Detect which cell encompasses the target text, then output its (x, y) center coordinate. 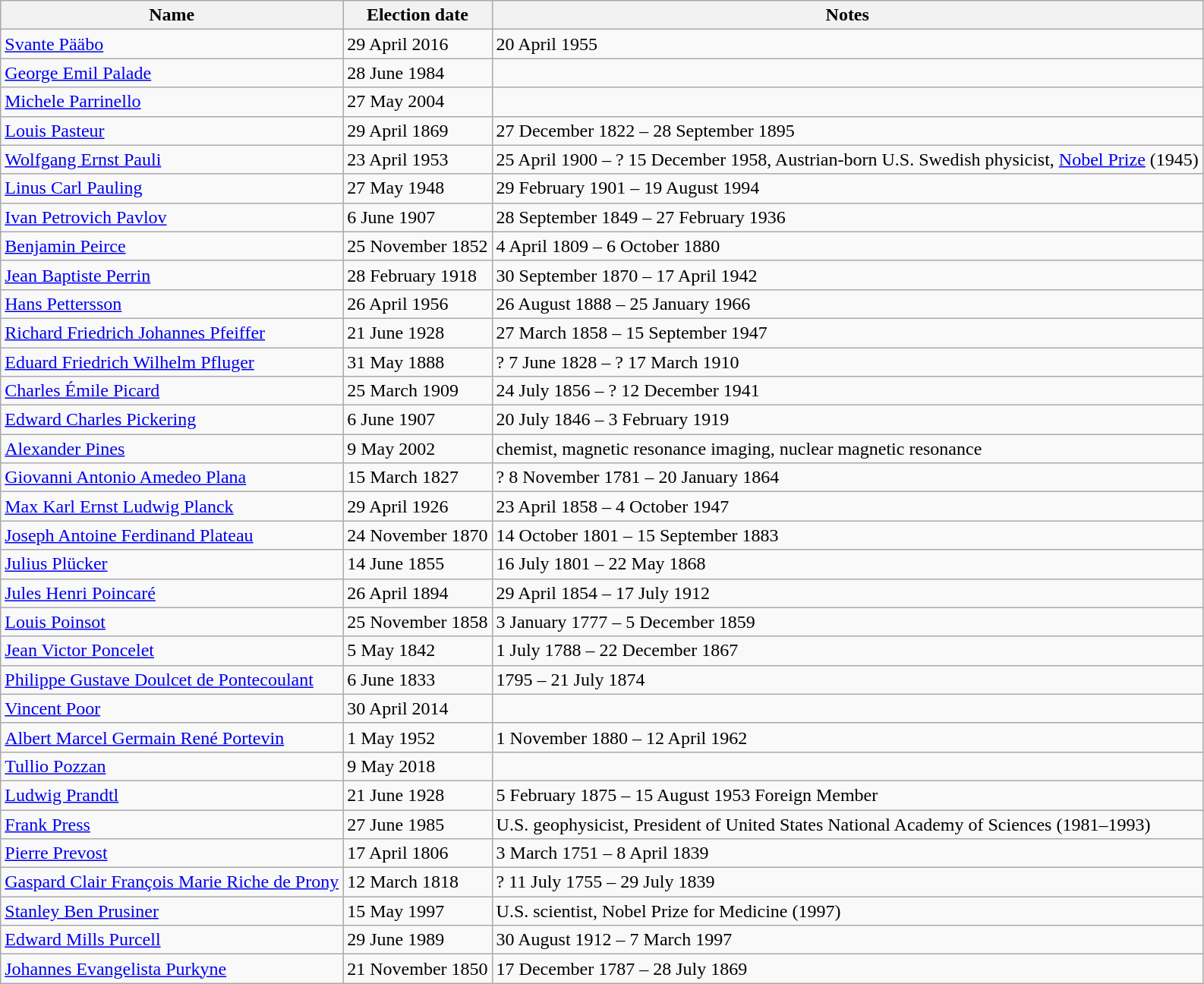
Richard Friedrich Johannes Pfeiffer (172, 333)
Michele Parrinello (172, 102)
George Emil Palade (172, 73)
25 March 1909 (418, 391)
25 November 1852 (418, 246)
16 July 1801 – 22 May 1868 (847, 564)
Frank Press (172, 824)
Giovanni Antonio Amedeo Plana (172, 478)
4 April 1809 – 6 October 1880 (847, 246)
Albert Marcel Germain René Portevin (172, 737)
U.S. geophysicist, President of United States National Academy of Sciences (1981–1993) (847, 824)
Pierre Prevost (172, 853)
Benjamin Peirce (172, 246)
1 May 1952 (418, 737)
Wolfgang Ernst Pauli (172, 159)
14 October 1801 – 15 September 1883 (847, 535)
23 April 1953 (418, 159)
U.S. scientist, Nobel Prize for Medicine (1997) (847, 911)
24 November 1870 (418, 535)
30 April 2014 (418, 708)
20 April 1955 (847, 44)
Jules Henri Poincaré (172, 593)
30 August 1912 – 7 March 1997 (847, 940)
Notes (847, 15)
? 7 June 1828 – ? 17 March 1910 (847, 362)
5 May 1842 (418, 651)
Edward Mills Purcell (172, 940)
26 April 1894 (418, 593)
29 April 1869 (418, 131)
chemist, magnetic resonance imaging, nuclear magnetic resonance (847, 449)
Ivan Petrovich Pavlov (172, 217)
Gaspard Clair François Marie Riche de Prony (172, 882)
Linus Carl Pauling (172, 188)
26 August 1888 – 25 January 1966 (847, 304)
Stanley Ben Prusiner (172, 911)
26 April 1956 (418, 304)
27 May 2004 (418, 102)
31 May 1888 (418, 362)
Jean Baptiste Perrin (172, 275)
17 December 1787 – 28 July 1869 (847, 969)
15 March 1827 (418, 478)
1 July 1788 – 22 December 1867 (847, 651)
20 July 1846 – 3 February 1919 (847, 420)
Name (172, 15)
? 8 November 1781 – 20 January 1864 (847, 478)
14 June 1855 (418, 564)
3 March 1751 – 8 April 1839 (847, 853)
Max Karl Ernst Ludwig Planck (172, 506)
1 November 1880 – 12 April 1962 (847, 737)
? 11 July 1755 – 29 July 1839 (847, 882)
29 April 2016 (418, 44)
25 November 1858 (418, 622)
Charles Émile Picard (172, 391)
Alexander Pines (172, 449)
6 June 1833 (418, 680)
Vincent Poor (172, 708)
Johannes Evangelista Purkyne (172, 969)
30 September 1870 – 17 April 1942 (847, 275)
25 April 1900 – ? 15 December 1958, Austrian-born U.S. Swedish physicist, Nobel Prize (1945) (847, 159)
Philippe Gustave Doulcet de Pontecoulant (172, 680)
Tullio Pozzan (172, 766)
Eduard Friedrich Wilhelm Pfluger (172, 362)
29 February 1901 – 19 August 1994 (847, 188)
23 April 1858 – 4 October 1947 (847, 506)
15 May 1997 (418, 911)
24 July 1856 – ? 12 December 1941 (847, 391)
Election date (418, 15)
5 February 1875 – 15 August 1953 Foreign Member (847, 795)
9 May 2018 (418, 766)
27 May 1948 (418, 188)
29 April 1926 (418, 506)
Svante Pääbo (172, 44)
Joseph Antoine Ferdinand Plateau (172, 535)
29 June 1989 (418, 940)
17 April 1806 (418, 853)
Ludwig Prandtl (172, 795)
29 April 1854 – 17 July 1912 (847, 593)
Louis Poinsot (172, 622)
1795 – 21 July 1874 (847, 680)
3 January 1777 – 5 December 1859 (847, 622)
28 February 1918 (418, 275)
Louis Pasteur (172, 131)
Hans Pettersson (172, 304)
21 November 1850 (418, 969)
Julius Plücker (172, 564)
27 June 1985 (418, 824)
27 March 1858 – 15 September 1947 (847, 333)
Jean Victor Poncelet (172, 651)
Edward Charles Pickering (172, 420)
12 March 1818 (418, 882)
9 May 2002 (418, 449)
27 December 1822 – 28 September 1895 (847, 131)
28 September 1849 – 27 February 1936 (847, 217)
28 June 1984 (418, 73)
